From the cell containing the given text, extract its center point as (x, y) coordinate. 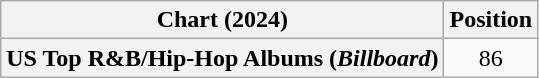
Position (491, 20)
US Top R&B/Hip-Hop Albums (Billboard) (222, 58)
86 (491, 58)
Chart (2024) (222, 20)
